Scan for the cell matching the given text and deliver its (X, Y) coordinate at center. 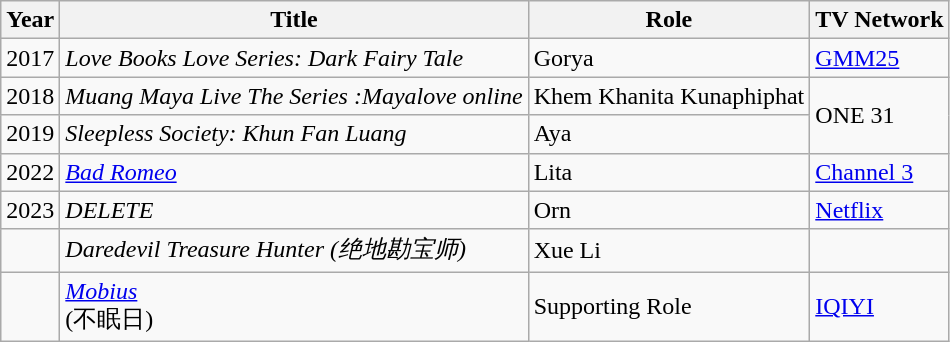
Lita (669, 172)
Love Books Love Series: Dark Fairy Tale (294, 58)
Daredevil Treasure Hunter (绝地勘宝师) (294, 250)
Muang Maya Live The Series :Mayalove online (294, 96)
2018 (30, 96)
Mobius(不眠日) (294, 307)
2017 (30, 58)
Khem Khanita Kunaphiphat (669, 96)
Year (30, 20)
ONE 31 (880, 115)
2019 (30, 134)
2023 (30, 210)
Sleepless Society: Khun Fan Luang (294, 134)
Netflix (880, 210)
TV Network (880, 20)
GMM25 (880, 58)
Supporting Role (669, 307)
Channel 3 (880, 172)
2022 (30, 172)
Aya (669, 134)
Orn (669, 210)
Xue Li (669, 250)
Role (669, 20)
Title (294, 20)
DELETE (294, 210)
IQIYI (880, 307)
Gorya (669, 58)
Bad Romeo (294, 172)
